Return (x, y) of the center of cell containing provided text 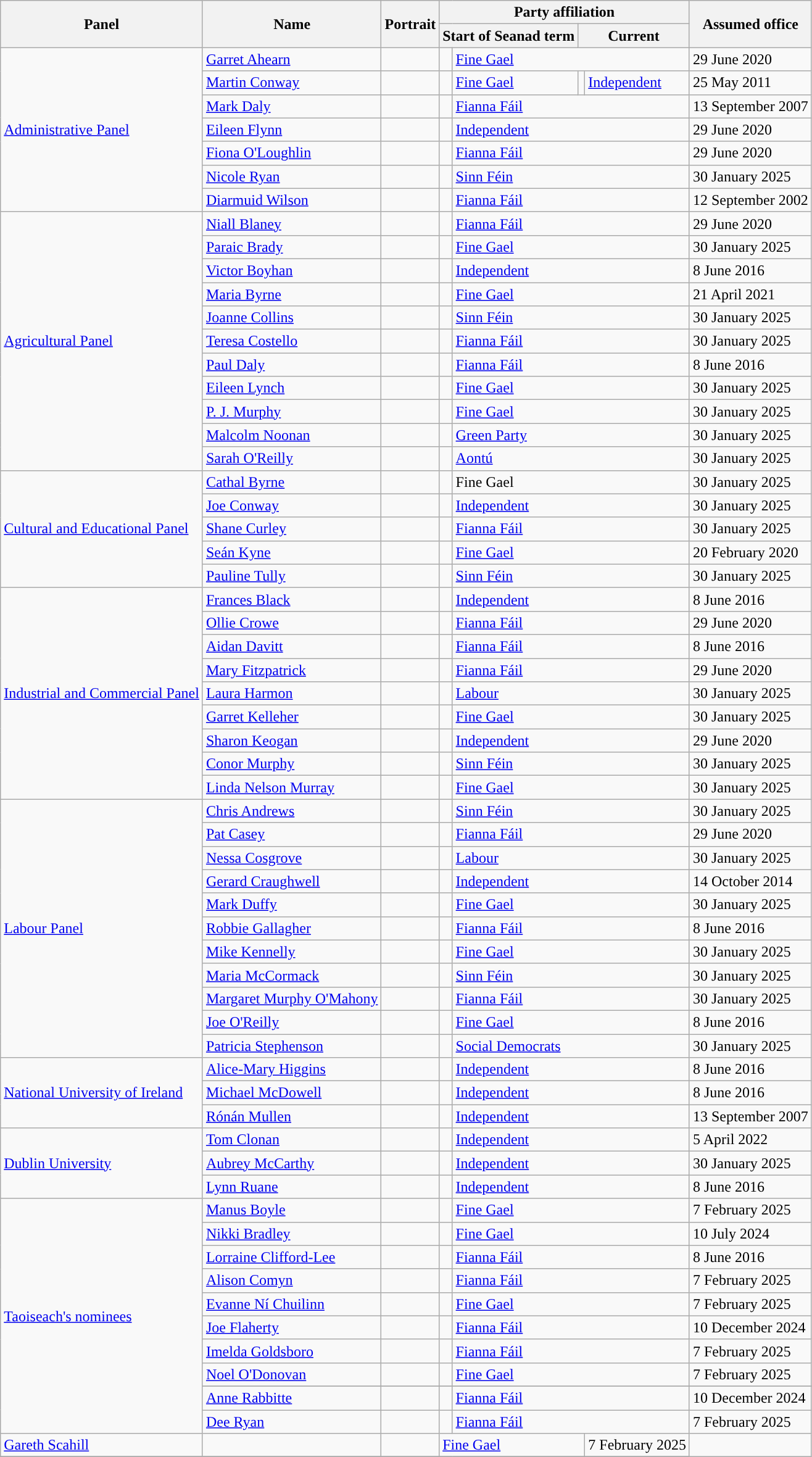
Joanne Collins (292, 318)
Linda Nelson Murray (292, 787)
Nessa Cosgrove (292, 858)
Garret Ahearn (292, 59)
Maria McCormack (292, 975)
Garret Kelleher (292, 717)
Frances Black (292, 599)
Nikki Bradley (292, 1234)
Agricultural Panel (102, 341)
Ollie Crowe (292, 623)
Eileen Lynch (292, 388)
Rónán Mullen (292, 1116)
Party affiliation (565, 12)
Mark Duffy (292, 905)
Noel O'Donovan (292, 1374)
25 May 2011 (750, 83)
Name (292, 24)
Joe Conway (292, 505)
Victor Boyhan (292, 270)
Niall Blaney (292, 223)
Martin Conway (292, 83)
Mike Kennelly (292, 952)
Paul Daly (292, 365)
Fiona O'Loughlin (292, 153)
Alison Comyn (292, 1281)
14 October 2014 (750, 881)
Maria Byrne (292, 294)
10 July 2024 (750, 1234)
Panel (102, 24)
Current (634, 36)
Start of Seanad term (508, 36)
Chris Andrews (292, 811)
National University of Ireland (102, 1093)
Manus Boyle (292, 1210)
Tom Clonan (292, 1140)
Aubrey McCarthy (292, 1163)
Laura Harmon (292, 694)
Portrait (410, 24)
P. J. Murphy (292, 412)
Robbie Gallagher (292, 928)
Cathal Byrne (292, 482)
Gareth Scahill (102, 1445)
Industrial and Commercial Panel (102, 694)
Joe O'Reilly (292, 1022)
Mark Daly (292, 106)
21 April 2021 (750, 294)
Evanne Ní Chuilinn (292, 1304)
Diarmuid Wilson (292, 200)
Mary Fitzpatrick (292, 670)
Eileen Flynn (292, 130)
Dee Ryan (292, 1421)
Seán Kyne (292, 552)
Taoiseach's nominees (102, 1316)
Margaret Murphy O'Mahony (292, 998)
Dublin University (102, 1163)
Shane Curley (292, 529)
Aidan Davitt (292, 646)
Aontú (571, 459)
Malcolm Noonan (292, 435)
5 April 2022 (750, 1140)
Joe Flaherty (292, 1327)
Green Party (571, 435)
12 September 2002 (750, 200)
Nicole Ryan (292, 176)
20 February 2020 (750, 552)
Alice-Mary Higgins (292, 1069)
Sarah O'Reilly (292, 459)
Sharon Keogan (292, 741)
Teresa Costello (292, 341)
Cultural and Educational Panel (102, 529)
Administrative Panel (102, 130)
Labour Panel (102, 928)
Anne Rabbitte (292, 1398)
Imelda Goldsboro (292, 1351)
Michael McDowell (292, 1093)
Pat Casey (292, 834)
Lorraine Clifford-Lee (292, 1257)
Pauline Tully (292, 576)
Patricia Stephenson (292, 1046)
Social Democrats (571, 1046)
Paraic Brady (292, 247)
Assumed office (750, 24)
Gerard Craughwell (292, 881)
Conor Murphy (292, 764)
Lynn Ruane (292, 1187)
